Return (X, Y) of the center of cell containing provided text 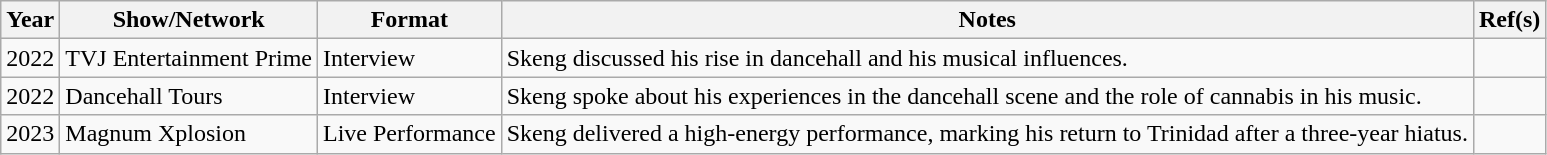
Live Performance (409, 134)
Skeng discussed his rise in dancehall and his musical influences. (987, 58)
Magnum Xplosion (189, 134)
Format (409, 20)
Ref(s) (1509, 20)
Year (30, 20)
Show/Network (189, 20)
Skeng spoke about his experiences in the dancehall scene and the role of cannabis in his music. (987, 96)
Skeng delivered a high-energy performance, marking his return to Trinidad after a three-year hiatus. (987, 134)
TVJ Entertainment Prime (189, 58)
Dancehall Tours (189, 96)
Notes (987, 20)
2023 (30, 134)
